Capture the cell that displays the provided text and extract its (x, y) central coordinate. 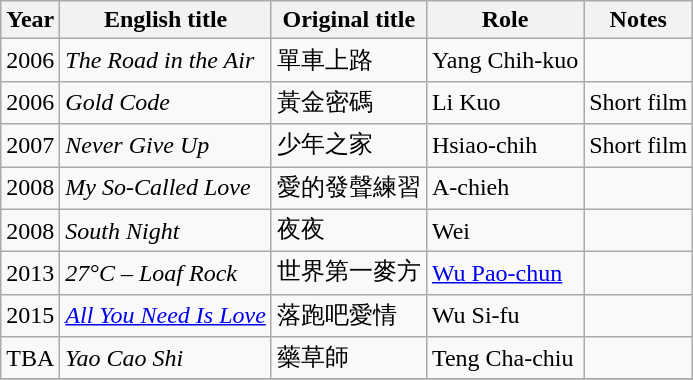
2015 (30, 316)
Yao Cao Shi (166, 358)
Original title (348, 20)
Wu Pao-chun (504, 274)
Never Give Up (166, 146)
Yang Chih-kuo (504, 60)
Notes (638, 20)
Hsiao-chih (504, 146)
黃金密碼 (348, 102)
Teng Cha-chiu (504, 358)
世界第一麥方 (348, 274)
藥草師 (348, 358)
TBA (30, 358)
All You Need Is Love (166, 316)
South Night (166, 230)
Li Kuo (504, 102)
A-chieh (504, 188)
落跑吧愛情 (348, 316)
2007 (30, 146)
Role (504, 20)
少年之家 (348, 146)
單車上路 (348, 60)
Gold Code (166, 102)
English title (166, 20)
27°C – Loaf Rock (166, 274)
Wei (504, 230)
2013 (30, 274)
The Road in the Air (166, 60)
Year (30, 20)
Wu Si-fu (504, 316)
My So-Called Love (166, 188)
夜夜 (348, 230)
愛的發聲練習 (348, 188)
